Scan for the cell matching the given text and deliver its (x, y) coordinate at center. 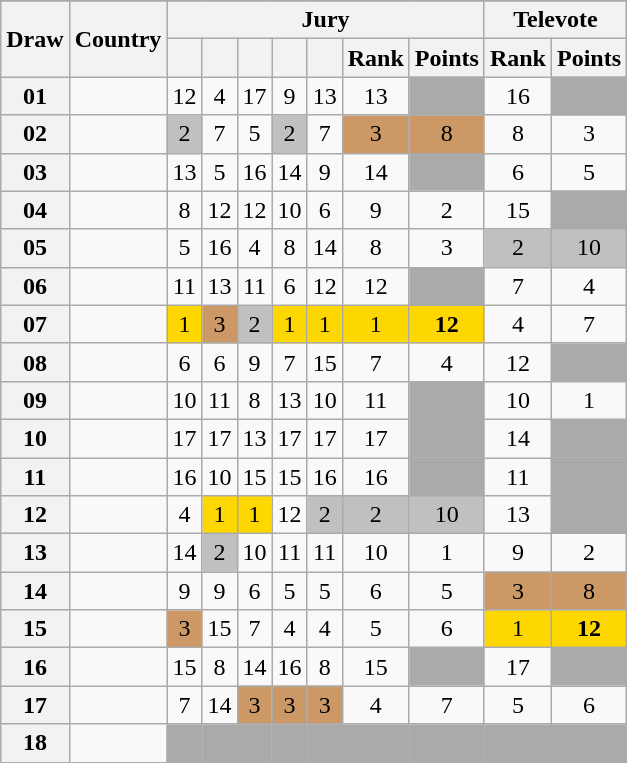
Country (118, 39)
Televote (555, 20)
08 (35, 362)
05 (35, 248)
04 (35, 210)
07 (35, 324)
09 (35, 400)
18 (35, 743)
01 (35, 96)
Jury (326, 20)
Draw (35, 39)
06 (35, 286)
02 (35, 134)
03 (35, 172)
